Scan for the cell matching the given text and deliver its [x, y] coordinate at center. 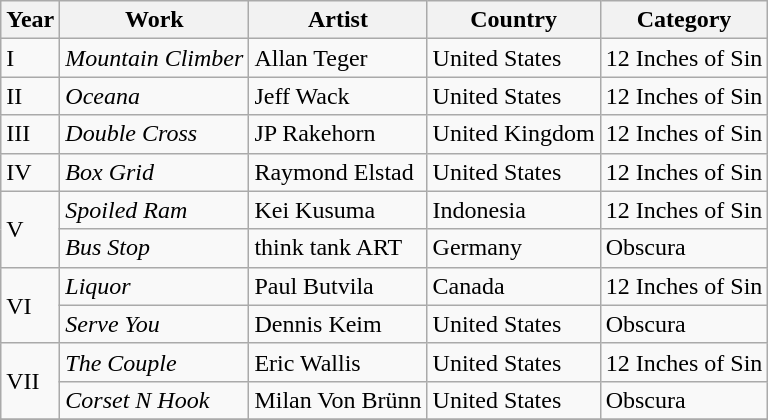
Serve You [154, 324]
Germany [514, 248]
Work [154, 20]
Jeff Wack [338, 96]
IV [30, 172]
Milan Von Brünn [338, 400]
Artist [338, 20]
Eric Wallis [338, 362]
United Kingdom [514, 134]
think tank ART [338, 248]
Box Grid [154, 172]
Paul Butvila [338, 286]
I [30, 58]
VII [30, 381]
JP Rakehorn [338, 134]
Oceana [154, 96]
Double Cross [154, 134]
Country [514, 20]
Mountain Climber [154, 58]
Raymond Elstad [338, 172]
Indonesia [514, 210]
V [30, 229]
Canada [514, 286]
The Couple [154, 362]
Corset N Hook [154, 400]
Category [684, 20]
Spoiled Ram [154, 210]
Year [30, 20]
II [30, 96]
Kei Kusuma [338, 210]
Bus Stop [154, 248]
Liquor [154, 286]
Dennis Keim [338, 324]
Allan Teger [338, 58]
VI [30, 305]
III [30, 134]
